Locate the cell with the specified text and output its (X, Y) center coordinate. 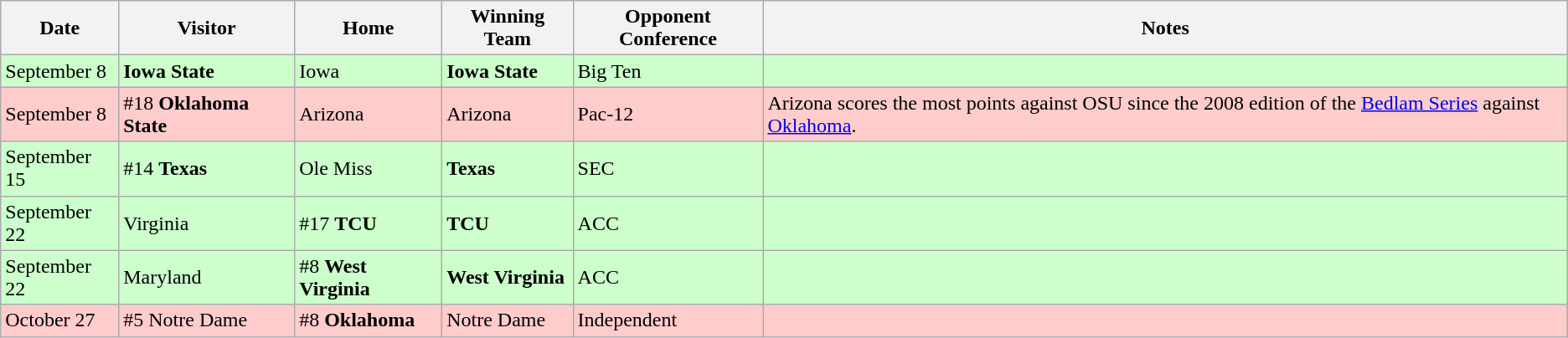
#5 Notre Dame (207, 320)
Ole Miss (369, 169)
Notes (1165, 28)
#17 TCU (369, 223)
Maryland (207, 278)
West Virginia (508, 278)
#18 Oklahoma State (207, 114)
Arizona scores the most points against OSU since the 2008 edition of the Bedlam Series against Oklahoma. (1165, 114)
Iowa (369, 71)
Big Ten (668, 71)
#14 Texas (207, 169)
Date (60, 28)
Notre Dame (508, 320)
October 27 (60, 320)
Opponent Conference (668, 28)
September 15 (60, 169)
Pac-12 (668, 114)
Independent (668, 320)
Winning Team (508, 28)
Virginia (207, 223)
Home (369, 28)
Visitor (207, 28)
Texas (508, 169)
SEC (668, 169)
TCU (508, 223)
#8 West Virginia (369, 278)
#8 Oklahoma (369, 320)
